Output the (x, y) coordinate of the center of the cell containing the given text.  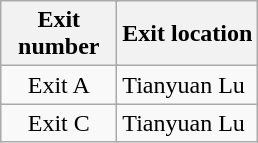
Exit number (59, 34)
Exit location (188, 34)
Exit A (59, 85)
Exit C (59, 123)
